Extract the (X, Y) coordinate from the center of the cell holding the provided text.  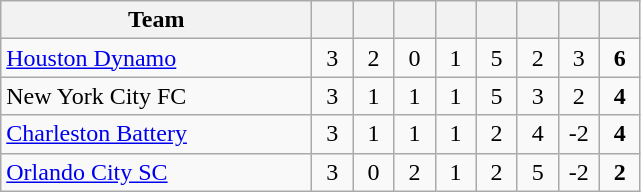
New York City FC (156, 96)
Charleston Battery (156, 134)
Orlando City SC (156, 172)
6 (620, 58)
Houston Dynamo (156, 58)
Team (156, 20)
